Detect which cell encompasses the target text, then output its [X, Y] center coordinate. 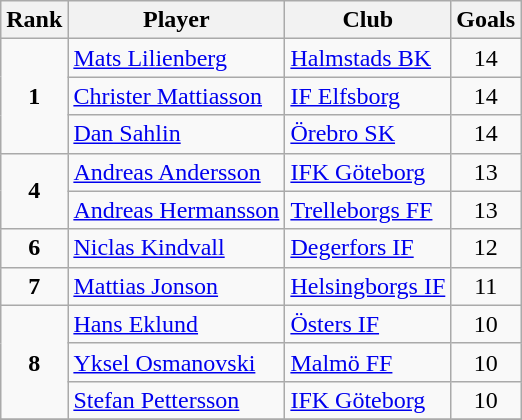
12 [486, 248]
Andreas Andersson [176, 172]
6 [34, 248]
Club [368, 20]
Stefan Pettersson [176, 400]
Mats Lilienberg [176, 58]
Christer Mattiasson [176, 96]
7 [34, 286]
Rank [34, 20]
Halmstads BK [368, 58]
1 [34, 96]
Hans Eklund [176, 324]
Goals [486, 20]
Trelleborgs FF [368, 210]
Yksel Osmanovski [176, 362]
Degerfors IF [368, 248]
Malmö FF [368, 362]
Helsingborgs IF [368, 286]
Örebro SK [368, 134]
IF Elfsborg [368, 96]
Mattias Jonson [176, 286]
11 [486, 286]
Dan Sahlin [176, 134]
Andreas Hermansson [176, 210]
Östers IF [368, 324]
8 [34, 362]
Niclas Kindvall [176, 248]
4 [34, 191]
Player [176, 20]
